Scan for the cell matching the given text and deliver its (x, y) coordinate at center. 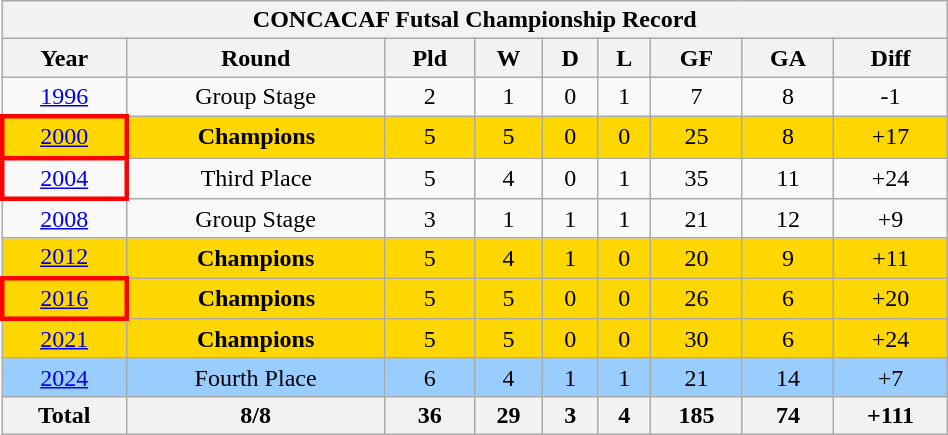
Diff (890, 58)
+11 (890, 258)
2000 (64, 136)
2016 (64, 298)
+9 (890, 219)
2024 (64, 377)
L (624, 58)
11 (788, 178)
CONCACAF Futsal Championship Record (474, 20)
Third Place (256, 178)
185 (697, 415)
2 (430, 97)
Year (64, 58)
8/8 (256, 415)
GA (788, 58)
14 (788, 377)
36 (430, 415)
D (570, 58)
74 (788, 415)
1996 (64, 97)
2004 (64, 178)
Pld (430, 58)
Round (256, 58)
30 (697, 339)
Fourth Place (256, 377)
9 (788, 258)
2008 (64, 219)
+20 (890, 298)
+7 (890, 377)
Total (64, 415)
25 (697, 136)
26 (697, 298)
7 (697, 97)
35 (697, 178)
+17 (890, 136)
GF (697, 58)
20 (697, 258)
W (508, 58)
12 (788, 219)
+111 (890, 415)
2012 (64, 258)
29 (508, 415)
2021 (64, 339)
-1 (890, 97)
